Search for the cell housing the specified text and yield its (X, Y) center coordinate. 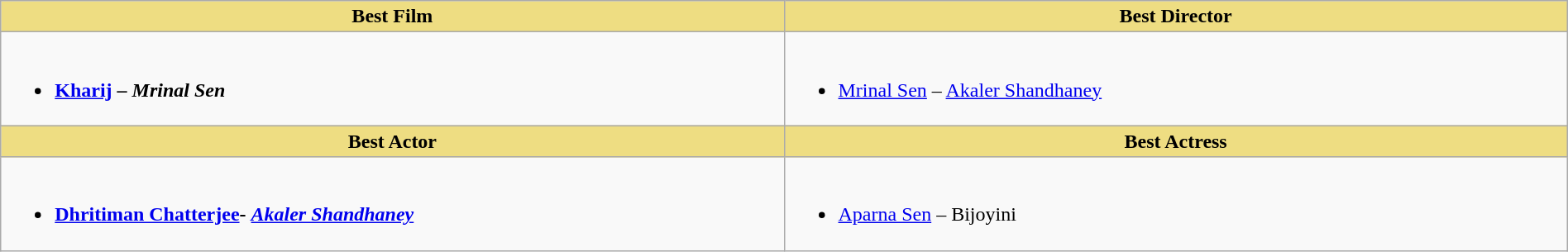
Aparna Sen – Bijoyini (1176, 203)
Best Director (1176, 17)
Mrinal Sen – Akaler Shandhaney (1176, 79)
Kharij – Mrinal Sen (392, 79)
Dhritiman Chatterjee- Akaler Shandhaney (392, 203)
Best Actress (1176, 141)
Best Actor (392, 141)
Best Film (392, 17)
